Extract the [x, y] coordinate from the center of the cell holding the provided text.  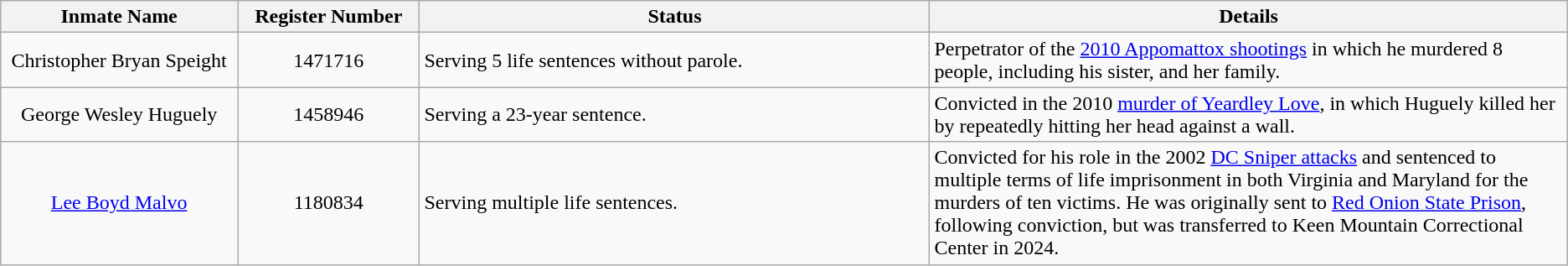
Serving a 23-year sentence. [675, 114]
1471716 [328, 60]
Status [675, 17]
Christopher Bryan Speight [119, 60]
George Wesley Huguely [119, 114]
Convicted in the 2010 murder of Yeardley Love, in which Huguely killed her by repeatedly hitting her head against a wall. [1248, 114]
Inmate Name [119, 17]
Serving 5 life sentences without parole. [675, 60]
Serving multiple life sentences. [675, 203]
Perpetrator of the 2010 Appomattox shootings in which he murdered 8 people, including his sister, and her family. [1248, 60]
1180834 [328, 203]
Register Number [328, 17]
Details [1248, 17]
Lee Boyd Malvo [119, 203]
1458946 [328, 114]
